Provide the [x, y] coordinate of the cell's center where the given text is located.  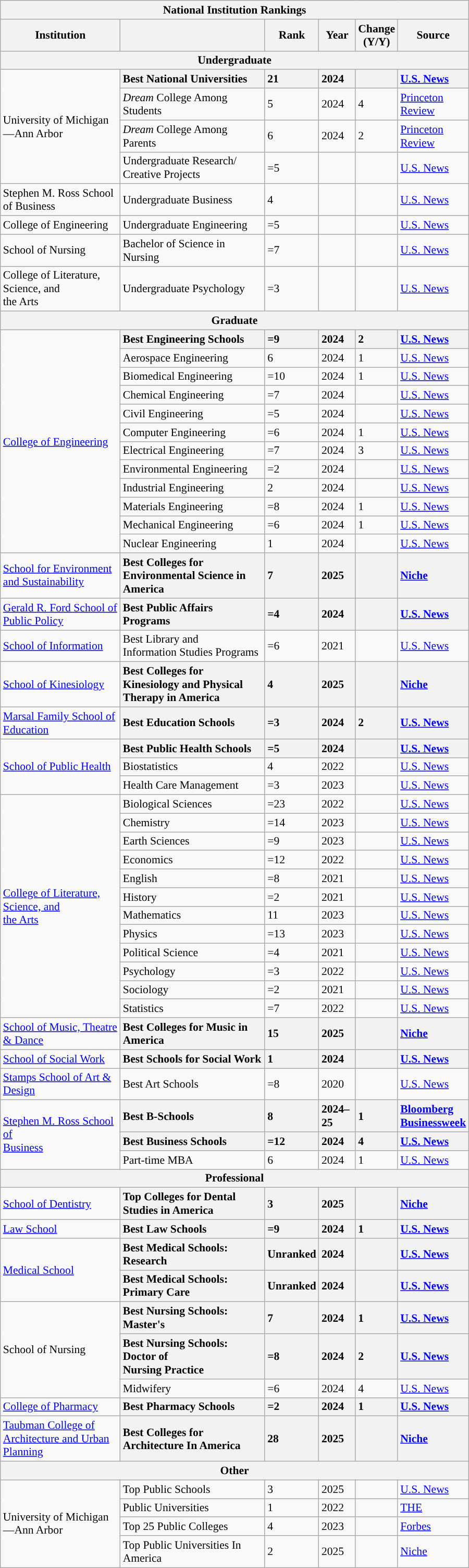
2024–25 [337, 1116]
Civil Engineering [193, 414]
Dream College Among Students [193, 104]
Nuclear Engineering [193, 544]
Best Nursing Schools: Doctor ofNursing Practice [193, 1356]
Chemistry [193, 823]
Political Science [193, 953]
History [193, 897]
Professional [234, 1178]
School for Environment and Sustainability [60, 576]
Best B-Schools [193, 1116]
College of Pharmacy [60, 1407]
Physics [193, 934]
Taubman College of Architecture and Urban Planning [60, 1439]
Top Public Universities In America [193, 1551]
Best Law Schools [193, 1229]
Part-time MBA [193, 1160]
Dream College Among Parents [193, 136]
Bloomberg Businessweek [433, 1116]
Best Pharmacy Schools [193, 1407]
Medical School [60, 1270]
Aerospace Engineering [193, 358]
THE [433, 1508]
Bachelor of Science in Nursing [193, 250]
Change(Y/Y) [376, 35]
Chemical Engineering [193, 395]
Undergraduate Engineering [193, 225]
School of Public Health [60, 767]
Biological Sciences [193, 804]
School of Kinesiology [60, 684]
Electrical Engineering [193, 451]
Health Care Management [193, 786]
Best Medical Schools: Research [193, 1254]
28 [292, 1439]
Stamps School of Art & Design [60, 1084]
Best Schools for Social Work [193, 1059]
Best Engineering Schools [193, 340]
Best Public Health Schools [193, 749]
Marsal Family School of Education [60, 723]
Rank [292, 35]
School of Music, Theatre & Dance [60, 1034]
Undergraduate Psychology [193, 289]
Best Business Schools [193, 1141]
Stephen M. Ross School of Business [60, 200]
Statistics [193, 1009]
Top 25 Public Colleges [193, 1527]
Mechanical Engineering [193, 525]
Other [234, 1471]
Undergraduate Business [193, 200]
Psychology [193, 971]
Best Colleges for Music in America [193, 1034]
Public Universities [193, 1508]
Best Nursing Schools: Master's [193, 1318]
Forbes [433, 1527]
Industrial Engineering [193, 488]
21 [292, 79]
Year [337, 35]
Best Colleges for Kinesiology and Physical Therapy in America [193, 684]
=14 [292, 823]
2020 [337, 1084]
=10 [292, 377]
Best Colleges for Architecture In America [193, 1439]
Economics [193, 860]
Stephen M. Ross School ofBusiness [60, 1135]
Best Colleges for Environmental Science in America [193, 576]
Best Medical Schools: Primary Care [193, 1286]
Best Art Schools [193, 1084]
=23 [292, 804]
Gerald R. Ford School of Public Policy [60, 614]
English [193, 878]
Institution [60, 35]
Environmental Engineering [193, 469]
Law School [60, 1229]
School of Information [60, 646]
Best Public Affairs Programs [193, 614]
Biostatistics [193, 767]
Materials Engineering [193, 506]
Best Education Schools [193, 723]
Best National Universities [193, 79]
School of Dentistry [60, 1204]
National Institution Rankings [234, 10]
15 [292, 1034]
11 [292, 915]
School of Social Work [60, 1059]
=13 [292, 934]
Graduate [234, 321]
Top Public Schools [193, 1489]
Sociology [193, 990]
Top Colleges for Dental Studies in America [193, 1204]
Best Library andInformation Studies Programs [193, 646]
Undergraduate Research/Creative Projects [193, 168]
Midwifery [193, 1389]
Mathematics [193, 915]
Computer Engineering [193, 432]
8 [292, 1116]
Biomedical Engineering [193, 377]
Source [433, 35]
Undergraduate [234, 61]
5 [292, 104]
Earth Sciences [193, 841]
